Identify which cell holds the provided text, then report its (X, Y) central coordinate. 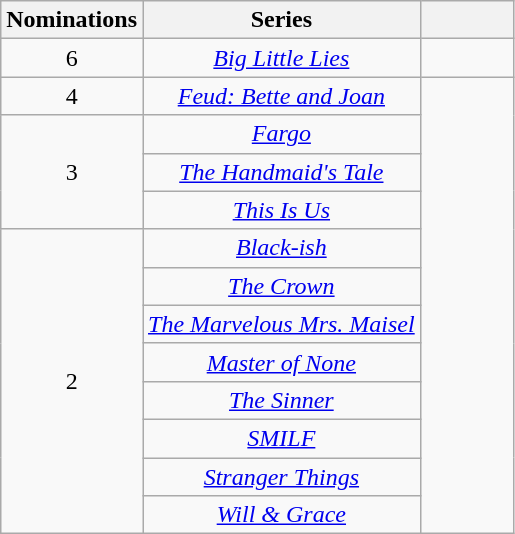
The Sinner (281, 400)
Big Little Lies (281, 58)
6 (72, 58)
Series (281, 20)
The Marvelous Mrs. Maisel (281, 324)
Nominations (72, 20)
Fargo (281, 134)
Master of None (281, 362)
This Is Us (281, 210)
2 (72, 381)
The Handmaid's Tale (281, 172)
3 (72, 172)
4 (72, 96)
The Crown (281, 286)
SMILF (281, 438)
Black-ish (281, 248)
Stranger Things (281, 477)
Feud: Bette and Joan (281, 96)
Will & Grace (281, 515)
